Find where the given text appears and provide that cell's center as (x, y) coordinate. 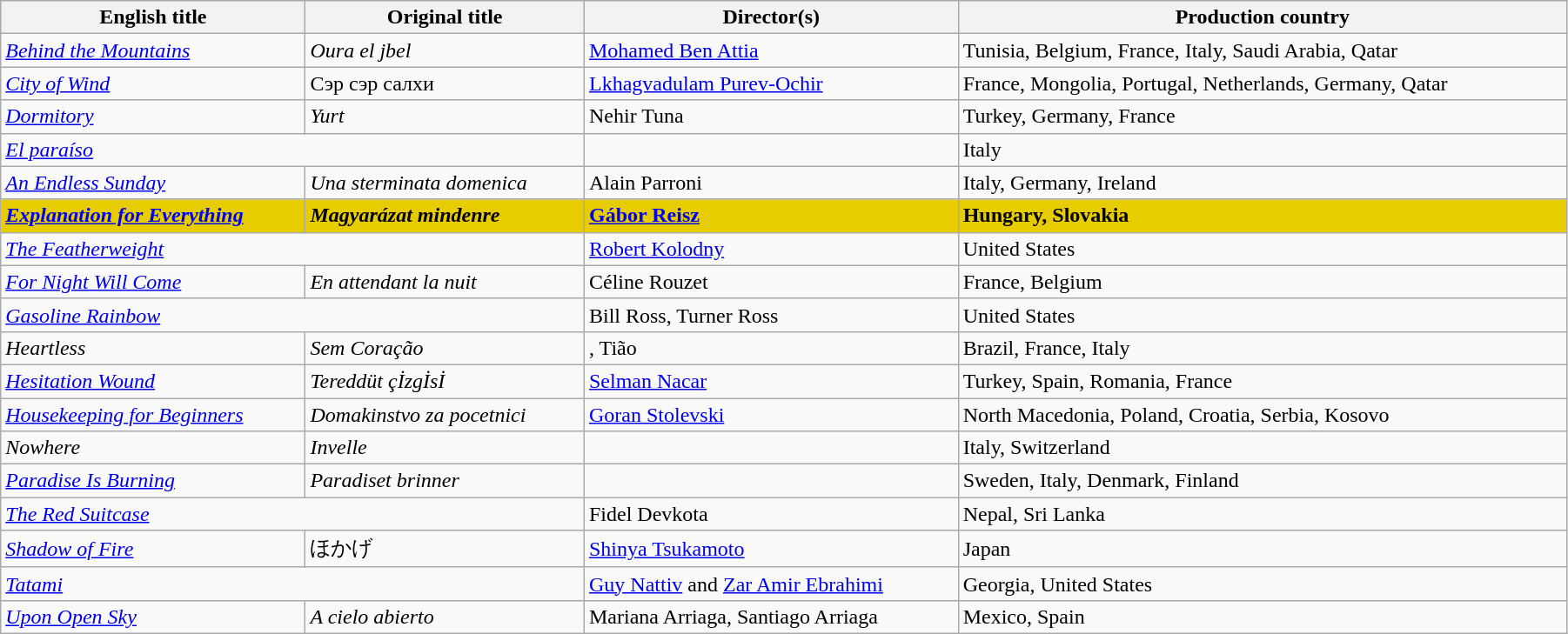
France, Mongolia, Portugal, Netherlands, Germany, Qatar (1262, 83)
The Red Suitcase (292, 514)
Italy, Switzerland (1262, 448)
Oura el jbel (446, 50)
Shadow of Fire (153, 550)
France, Belgium (1262, 282)
Hungary, Slovakia (1262, 216)
The Featherweight (292, 249)
Italy, Germany, Ireland (1262, 183)
Tunisia, Belgium, France, Italy, Saudi Arabia, Qatar (1262, 50)
Georgia, United States (1262, 584)
Nehir Tuna (771, 117)
Tatami (292, 584)
Goran Stolevski (771, 415)
Director(s) (771, 17)
Turkey, Spain, Romania, France (1262, 381)
Sweden, Italy, Denmark, Finland (1262, 481)
Upon Open Sky (153, 617)
Gábor Reisz (771, 216)
Domakinstvo za pocetnici (446, 415)
Shinya Tsukamoto (771, 550)
Paradise Is Burning (153, 481)
Dormitory (153, 117)
Original title (446, 17)
, Tião (771, 348)
ほかげ (446, 550)
Céline Rouzet (771, 282)
Hesitation Wound (153, 381)
Robert Kolodny (771, 249)
City of Wind (153, 83)
Gasoline Rainbow (292, 315)
Japan (1262, 550)
A cielo abierto (446, 617)
Sem Coração (446, 348)
Invelle (446, 448)
Behind the Mountains (153, 50)
Una sterminata domenica (446, 183)
Turkey, Germany, France (1262, 117)
Mohamed Ben Attia (771, 50)
Bill Ross, Turner Ross (771, 315)
Nowhere (153, 448)
Lkhagvadulam Purev-Ochir (771, 83)
An Endless Sunday (153, 183)
Guy Nattiv and Zar Amir Ebrahimi (771, 584)
Brazil, France, Italy (1262, 348)
Magyarázat mindenre (446, 216)
North Macedonia, Poland, Croatia, Serbia, Kosovo (1262, 415)
For Night Will Come (153, 282)
Mariana Arriaga, Santiago Arriaga (771, 617)
En attendant la nuit (446, 282)
Fidel Devkota (771, 514)
Housekeeping for Beginners (153, 415)
English title (153, 17)
Yurt (446, 117)
Heartless (153, 348)
Production country (1262, 17)
Alain Parroni (771, 183)
Mexico, Spain (1262, 617)
Tereddüt çİzgİsİ (446, 381)
Selman Nacar (771, 381)
Paradiset brinner (446, 481)
El paraíso (292, 150)
Сэр сэр салхи (446, 83)
Italy (1262, 150)
Explanation for Everything (153, 216)
Nepal, Sri Lanka (1262, 514)
